Determine the [x, y] coordinate at the center of the cell enclosing the given text.  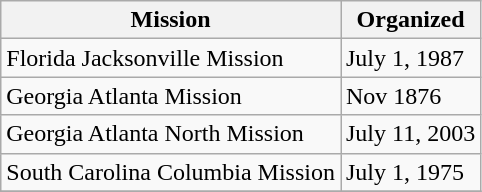
July 1, 1975 [410, 172]
Georgia Atlanta Mission [171, 96]
July 11, 2003 [410, 134]
Florida Jacksonville Mission [171, 58]
July 1, 1987 [410, 58]
Nov 1876 [410, 96]
Georgia Atlanta North Mission [171, 134]
South Carolina Columbia Mission [171, 172]
Mission [171, 20]
Organized [410, 20]
